Scan for the cell matching the given text and deliver its [X, Y] coordinate at center. 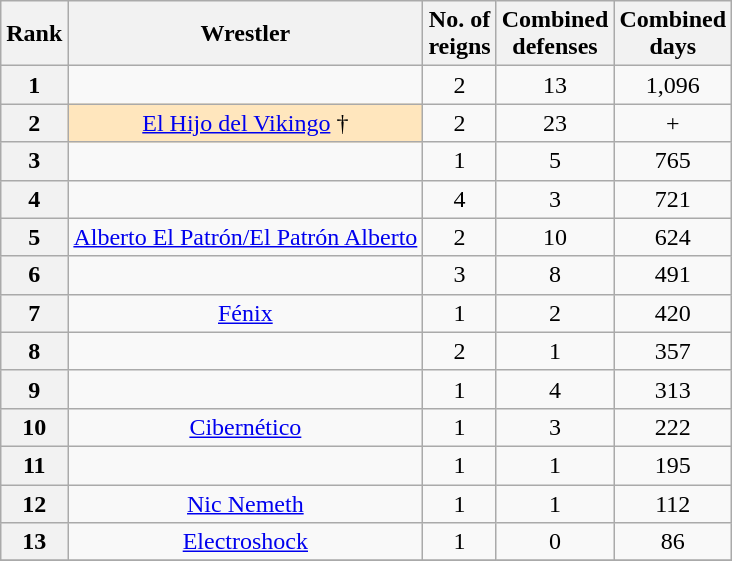
12 [34, 503]
112 [673, 503]
Combineddays [673, 34]
420 [673, 313]
6 [34, 275]
23 [555, 123]
Combineddefenses [555, 34]
222 [673, 427]
Cibernético [246, 427]
+ [673, 123]
11 [34, 465]
1,096 [673, 85]
86 [673, 542]
624 [673, 237]
Electroshock [246, 542]
7 [34, 313]
Rank [34, 34]
0 [555, 542]
313 [673, 389]
Wrestler [246, 34]
No. ofreigns [460, 34]
491 [673, 275]
El Hijo del Vikingo † [246, 123]
9 [34, 389]
Nic Nemeth [246, 503]
195 [673, 465]
357 [673, 351]
Fénix [246, 313]
Alberto El Patrón/El Patrón Alberto [246, 237]
721 [673, 199]
765 [673, 161]
